Pinpoint the cell where the given text exists, returning its (X, Y) midpoint coordinate. 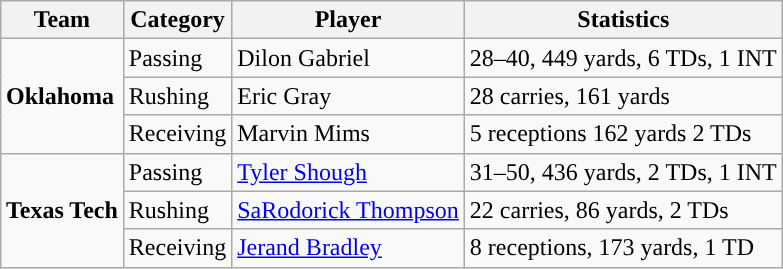
28–40, 449 yards, 6 TDs, 1 INT (623, 58)
Category (177, 20)
Oklahoma (62, 96)
Eric Gray (348, 96)
Dilon Gabriel (348, 58)
Team (62, 20)
SaRodorick Thompson (348, 210)
8 receptions, 173 yards, 1 TD (623, 248)
28 carries, 161 yards (623, 96)
22 carries, 86 yards, 2 TDs (623, 210)
Jerand Bradley (348, 248)
5 receptions 162 yards 2 TDs (623, 134)
Player (348, 20)
Marvin Mims (348, 134)
Texas Tech (62, 210)
Tyler Shough (348, 172)
31–50, 436 yards, 2 TDs, 1 INT (623, 172)
Statistics (623, 20)
